Extract the [X, Y] coordinate from the center of the cell holding the provided text.  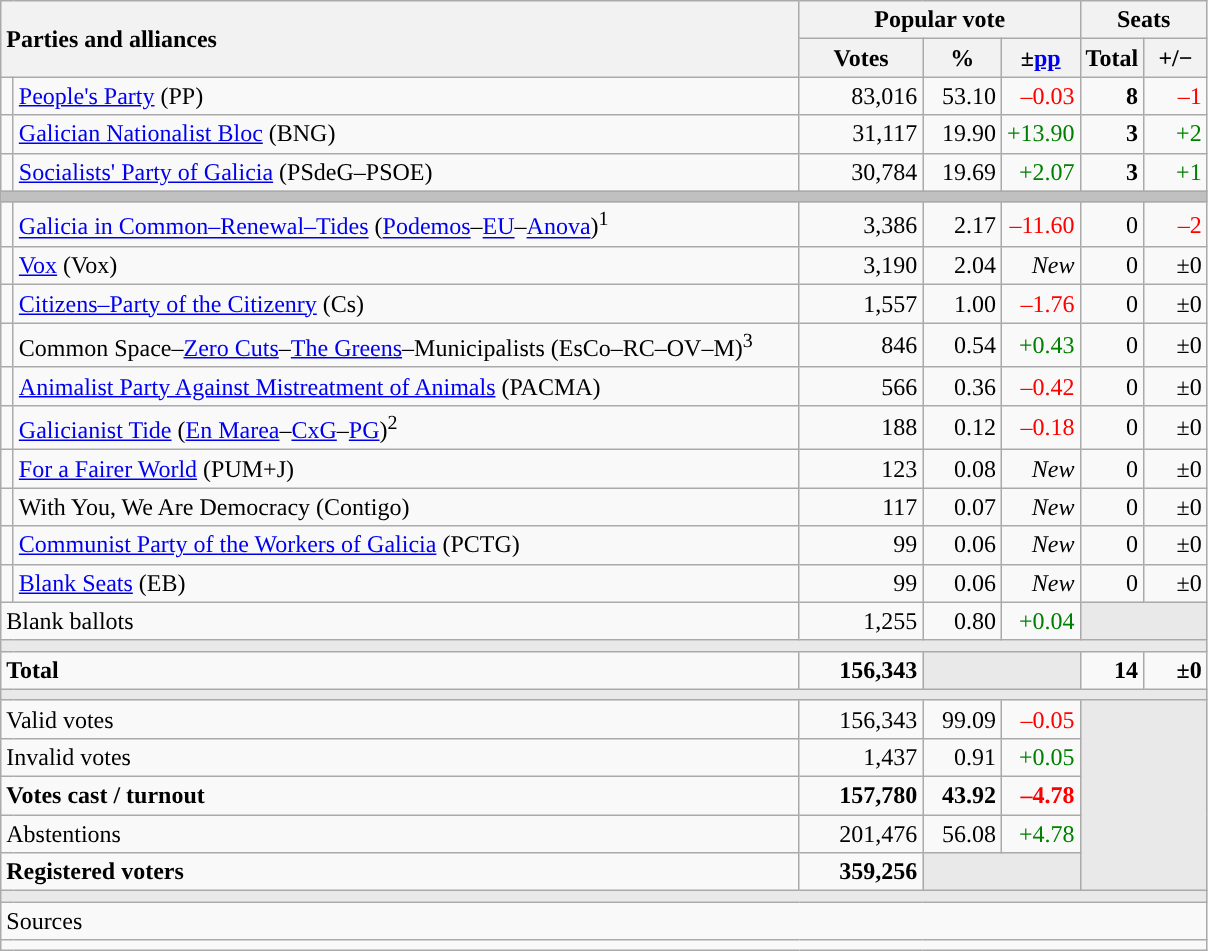
19.69 [962, 172]
117 [861, 507]
0.07 [962, 507]
Sources [604, 921]
3,190 [861, 266]
1,557 [861, 304]
–0.42 [1040, 386]
–2 [1176, 224]
0.12 [962, 428]
Animalist Party Against Mistreatment of Animals (PACMA) [406, 386]
53.10 [962, 96]
Blank ballots [400, 621]
% [962, 58]
566 [861, 386]
+0.05 [1040, 758]
–0.03 [1040, 96]
56.08 [962, 834]
People's Party (PP) [406, 96]
14 [1112, 670]
Votes cast / turnout [400, 796]
99.09 [962, 719]
Seats [1144, 20]
19.90 [962, 134]
+2 [1176, 134]
Abstentions [400, 834]
0.54 [962, 346]
31,117 [861, 134]
846 [861, 346]
Vox (Vox) [406, 266]
1,437 [861, 758]
3,386 [861, 224]
201,476 [861, 834]
Common Space–Zero Cuts–The Greens–Municipalists (EsCo–RC–OV–M)3 [406, 346]
359,256 [861, 872]
157,780 [861, 796]
123 [861, 469]
Socialists' Party of Galicia (PSdeG–PSOE) [406, 172]
0.91 [962, 758]
+13.90 [1040, 134]
+2.07 [1040, 172]
+0.43 [1040, 346]
–0.05 [1040, 719]
43.92 [962, 796]
Blank Seats (EB) [406, 583]
For a Fairer World (PUM+J) [406, 469]
Invalid votes [400, 758]
2.17 [962, 224]
–4.78 [1040, 796]
Parties and alliances [400, 39]
Popular vote [940, 20]
188 [861, 428]
+0.04 [1040, 621]
Citizens–Party of the Citizenry (Cs) [406, 304]
–1 [1176, 96]
Votes [861, 58]
±pp [1040, 58]
1.00 [962, 304]
0.08 [962, 469]
–1.76 [1040, 304]
Galician Nationalist Bloc (BNG) [406, 134]
30,784 [861, 172]
+/− [1176, 58]
8 [1112, 96]
Registered voters [400, 872]
2.04 [962, 266]
–11.60 [1040, 224]
83,016 [861, 96]
Valid votes [400, 719]
Galicianist Tide (En Marea–CxG–PG)2 [406, 428]
+4.78 [1040, 834]
0.36 [962, 386]
–0.18 [1040, 428]
Communist Party of the Workers of Galicia (PCTG) [406, 545]
+1 [1176, 172]
0.80 [962, 621]
Galicia in Common–Renewal–Tides (Podemos–EU–Anova)1 [406, 224]
1,255 [861, 621]
With You, We Are Democracy (Contigo) [406, 507]
